Determine the (X, Y) coordinate at the center of the cell enclosing the given text.  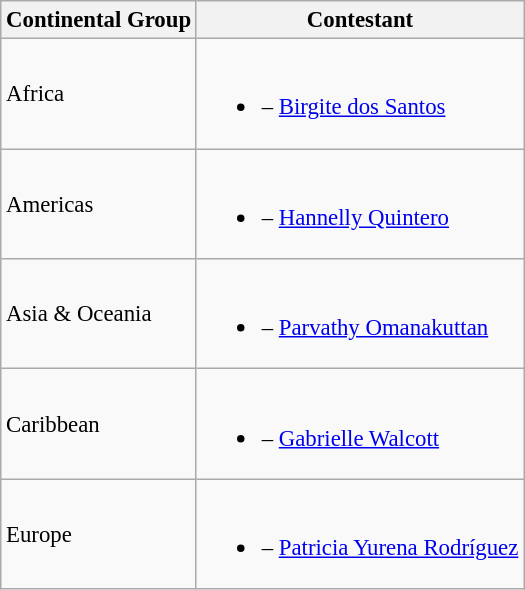
– Birgite dos Santos (360, 94)
– Gabrielle Walcott (360, 424)
Continental Group (99, 20)
Africa (99, 94)
Americas (99, 204)
– Hannelly Quintero (360, 204)
Europe (99, 534)
– Patricia Yurena Rodríguez (360, 534)
– Parvathy Omanakuttan (360, 314)
Contestant (360, 20)
Asia & Oceania (99, 314)
Caribbean (99, 424)
